Search for the cell housing the specified text and yield its (X, Y) center coordinate. 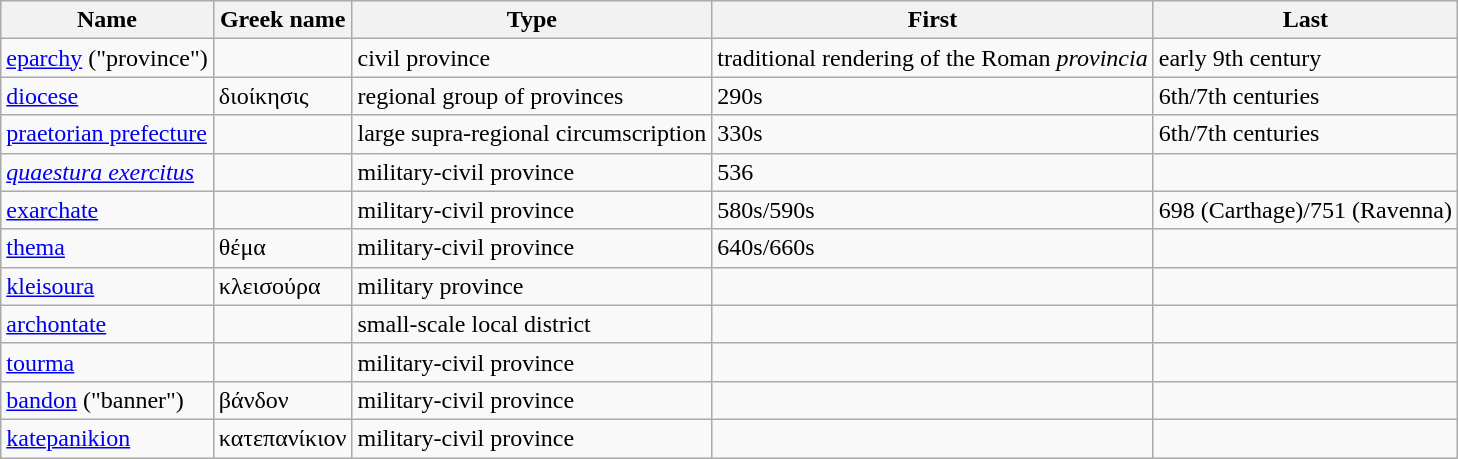
bandon ("banner") (108, 400)
tourma (108, 362)
330s (932, 134)
large supra-regional circumscription (532, 134)
698 (Carthage)/751 (Ravenna) (1305, 210)
exarchate (108, 210)
θέμα (282, 248)
early 9th century (1305, 58)
small-scale local district (532, 324)
diocese (108, 96)
katepanikion (108, 438)
580s/590s (932, 210)
military province (532, 286)
κατεπανίκιον (282, 438)
civil province (532, 58)
quaestura exercitus (108, 172)
praetorian prefecture (108, 134)
διοίκησις (282, 96)
kleisoura (108, 286)
First (932, 20)
thema (108, 248)
eparchy ("province") (108, 58)
Type (532, 20)
βάνδον (282, 400)
κλεισούρα (282, 286)
640s/660s (932, 248)
Name (108, 20)
536 (932, 172)
traditional rendering of the Roman provincia (932, 58)
Last (1305, 20)
archontate (108, 324)
Greek name (282, 20)
290s (932, 96)
regional group of provinces (532, 96)
